Determine the [x, y] coordinate at the center of the cell enclosing the given text.  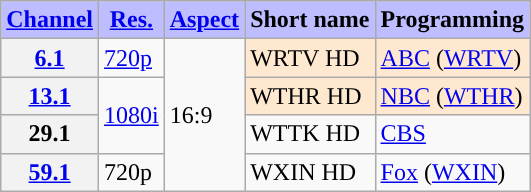
6.1 [50, 58]
Short name [310, 20]
WXIN HD [310, 172]
29.1 [50, 134]
Fox (WXIN) [452, 172]
NBC (WTHR) [452, 96]
59.1 [50, 172]
1080i [132, 115]
16:9 [204, 115]
Res. [132, 20]
ABC (WRTV) [452, 58]
WTHR HD [310, 96]
13.1 [50, 96]
CBS [452, 134]
WRTV HD [310, 58]
WTTK HD [310, 134]
Programming [452, 20]
Channel [50, 20]
Aspect [204, 20]
